Locate the cell with the specified text and output its [X, Y] center coordinate. 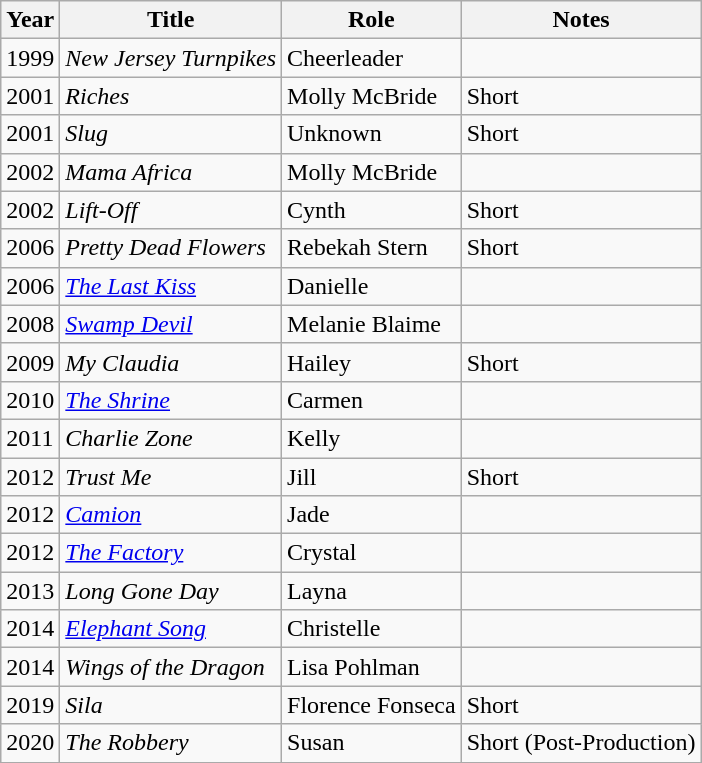
Lift-Off [171, 210]
Year [30, 20]
Trust Me [171, 477]
Layna [372, 591]
My Claudia [171, 362]
Christelle [372, 629]
Elephant Song [171, 629]
The Robbery [171, 743]
Kelly [372, 438]
Melanie Blaime [372, 324]
Role [372, 20]
2013 [30, 591]
2008 [30, 324]
Susan [372, 743]
Jill [372, 477]
Riches [171, 96]
Unknown [372, 134]
The Factory [171, 553]
Title [171, 20]
Long Gone Day [171, 591]
Cheerleader [372, 58]
Notes [581, 20]
Swamp Devil [171, 324]
Pretty Dead Flowers [171, 248]
2019 [30, 705]
Carmen [372, 400]
Crystal [372, 553]
The Shrine [171, 400]
1999 [30, 58]
Slug [171, 134]
Florence Fonseca [372, 705]
2020 [30, 743]
2010 [30, 400]
New Jersey Turnpikes [171, 58]
Short (Post-Production) [581, 743]
Hailey [372, 362]
Mama Africa [171, 172]
Sila [171, 705]
2011 [30, 438]
Cynth [372, 210]
Charlie Zone [171, 438]
Jade [372, 515]
The Last Kiss [171, 286]
Rebekah Stern [372, 248]
Danielle [372, 286]
Lisa Pohlman [372, 667]
2009 [30, 362]
Wings of the Dragon [171, 667]
Camion [171, 515]
